Output the [X, Y] coordinate of the center of the cell containing the given text.  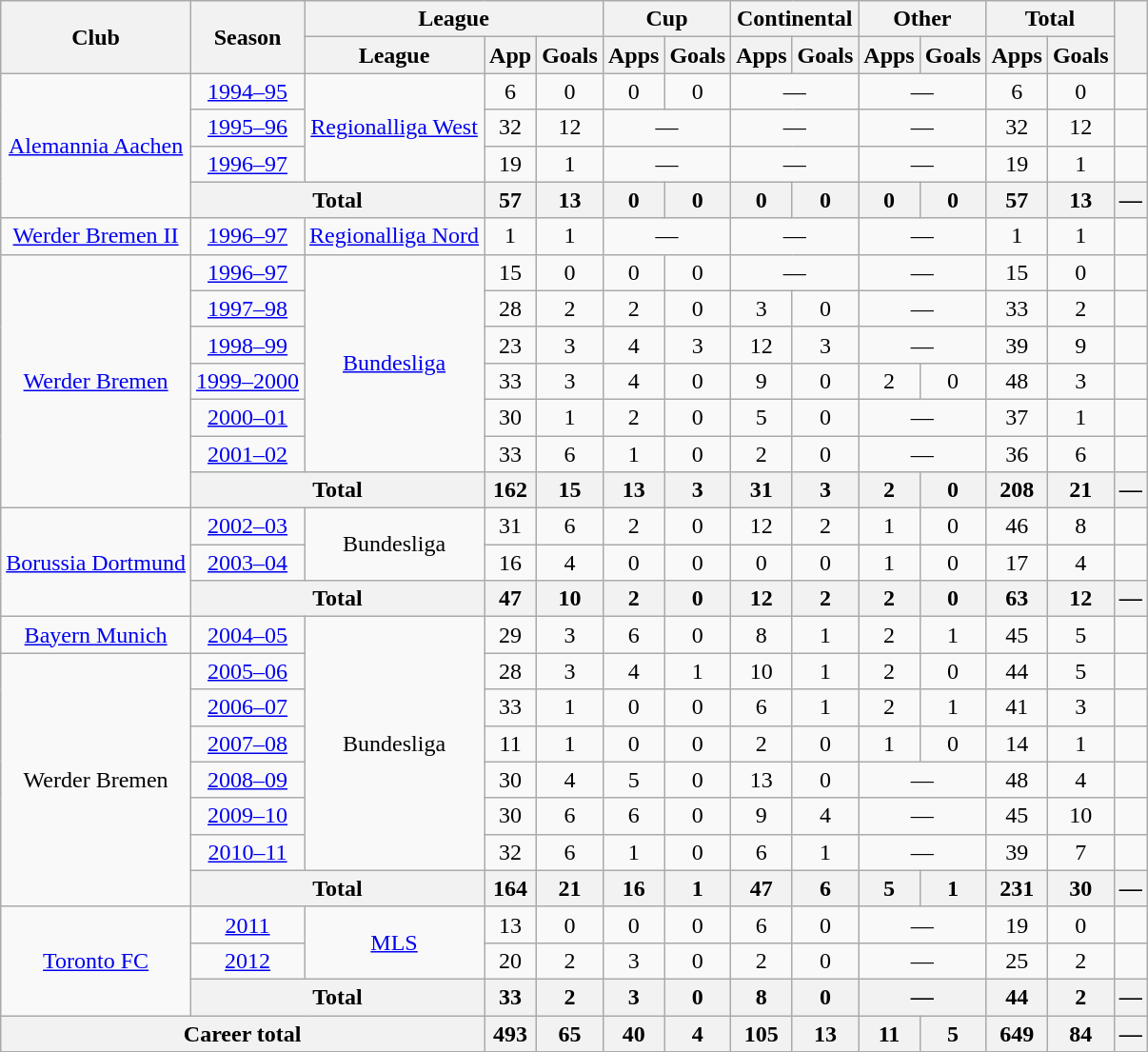
Regionalliga West [394, 128]
Club [96, 37]
2008–09 [247, 780]
Bayern Munich [96, 635]
29 [510, 635]
2011 [247, 924]
2006–07 [247, 707]
1999–2000 [247, 381]
2009–10 [247, 816]
2004–05 [247, 635]
Borussia Dortmund [96, 563]
23 [510, 345]
46 [1017, 526]
1997–98 [247, 308]
164 [510, 888]
493 [510, 1033]
2005–06 [247, 671]
105 [762, 1033]
2010–11 [247, 852]
Regionalliga Nord [394, 236]
162 [510, 490]
2007–08 [247, 744]
36 [1017, 454]
App [510, 55]
Werder Bremen II [96, 236]
Cup [666, 19]
Toronto FC [96, 961]
Season [247, 37]
37 [1017, 417]
40 [633, 1033]
2000–01 [247, 417]
41 [1017, 707]
2003–04 [247, 563]
Continental [795, 19]
208 [1017, 490]
1995–96 [247, 128]
1994–95 [247, 91]
25 [1017, 961]
Alemannia Aachen [96, 146]
2002–03 [247, 526]
14 [1017, 744]
84 [1080, 1033]
7 [1080, 852]
2001–02 [247, 454]
231 [1017, 888]
63 [1017, 599]
Other [922, 19]
Career total [243, 1033]
65 [570, 1033]
2012 [247, 961]
20 [510, 961]
17 [1017, 563]
MLS [394, 943]
649 [1017, 1033]
1998–99 [247, 345]
